Scan for the cell matching the given text and deliver its [x, y] coordinate at center. 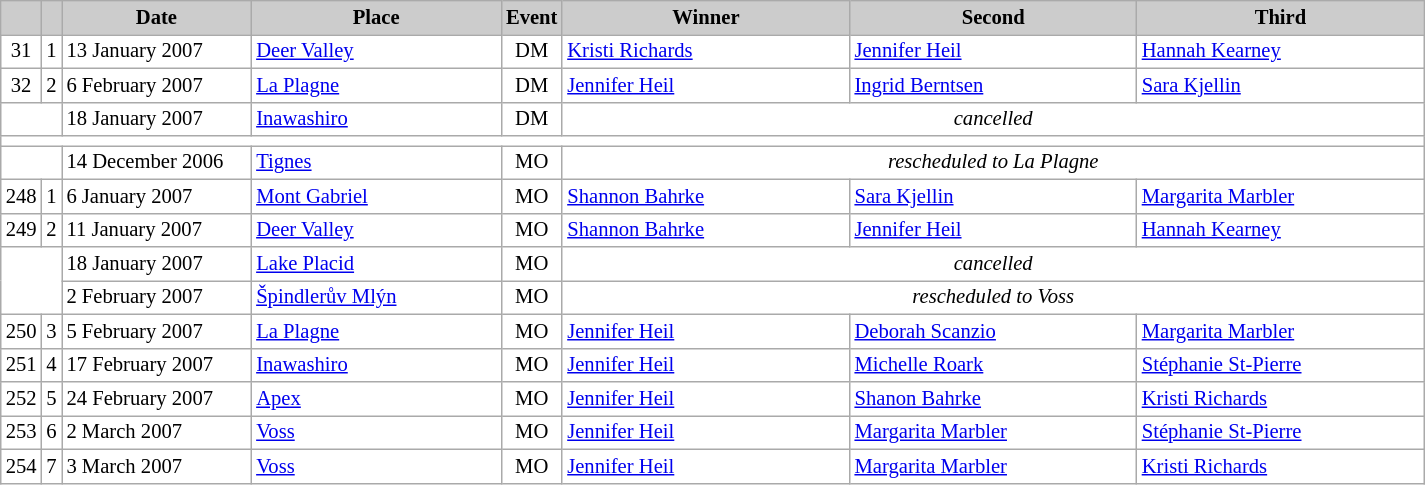
31 [22, 51]
Michelle Roark [994, 365]
11 January 2007 [157, 230]
6 [51, 432]
Lake Placid [376, 263]
5 [51, 399]
24 February 2007 [157, 399]
4 [51, 365]
rescheduled to La Plagne [993, 162]
Shanon Bahrke [994, 399]
6 January 2007 [157, 196]
6 February 2007 [157, 85]
3 March 2007 [157, 466]
Date [157, 17]
Mont Gabriel [376, 196]
Tignes [376, 162]
Deborah Scanzio [994, 331]
Špindlerův Mlýn [376, 297]
3 [51, 331]
13 January 2007 [157, 51]
2 February 2007 [157, 297]
Winner [706, 17]
Apex [376, 399]
254 [22, 466]
248 [22, 196]
Event [532, 17]
2 March 2007 [157, 432]
253 [22, 432]
252 [22, 399]
Ingrid Berntsen [994, 85]
32 [22, 85]
14 December 2006 [157, 162]
7 [51, 466]
Third [1280, 17]
251 [22, 365]
17 February 2007 [157, 365]
5 February 2007 [157, 331]
Second [994, 17]
rescheduled to Voss [993, 297]
Place [376, 17]
249 [22, 230]
250 [22, 331]
